Output the (x, y) coordinate of the center of the cell containing the given text.  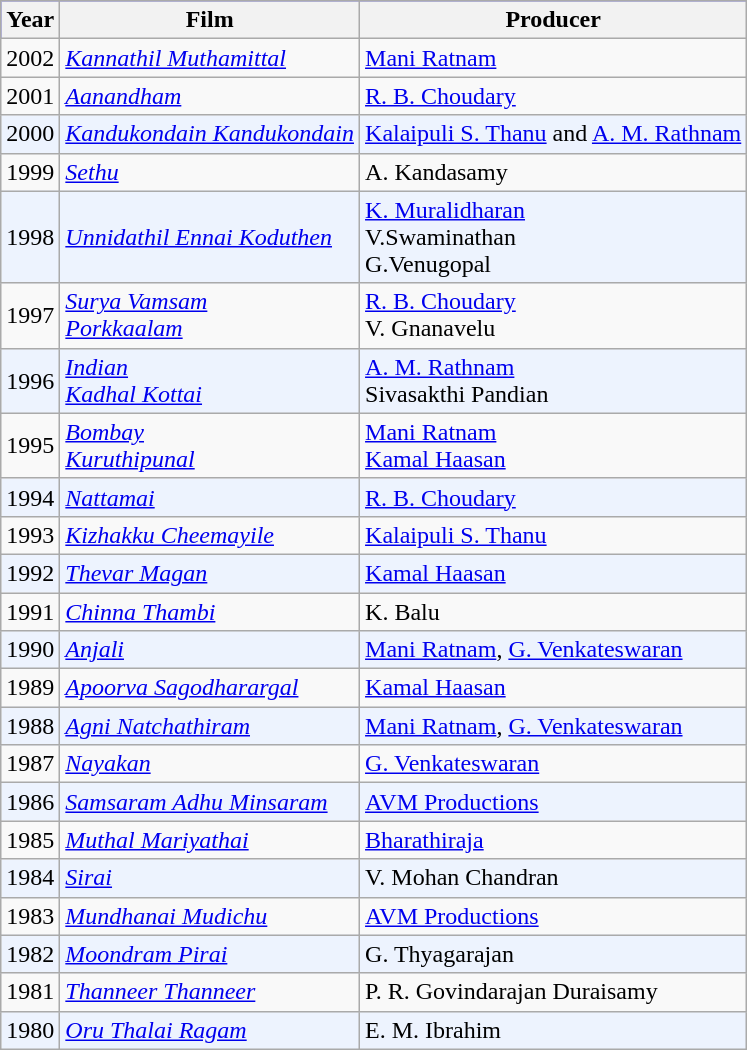
IndianKadhal Kottai (210, 380)
1990 (30, 650)
2001 (30, 96)
2000 (30, 134)
Sethu (210, 172)
Nattamai (210, 497)
1994 (30, 497)
Chinna Thambi (210, 611)
Surya VamsamPorkkaalam (210, 316)
1986 (30, 802)
1996 (30, 380)
1991 (30, 611)
Aanandham (210, 96)
G. Venkateswaran (554, 764)
Mundhanai Mudichu (210, 916)
Moondram Pirai (210, 954)
1985 (30, 840)
Film (210, 20)
1989 (30, 688)
K. Balu (554, 611)
1982 (30, 954)
E. M. Ibrahim (554, 1030)
1984 (30, 878)
Oru Thalai Ragam (210, 1030)
Bharathiraja (554, 840)
2002 (30, 58)
Apoorva Sagodharargal (210, 688)
1988 (30, 726)
Kalaipuli S. Thanu (554, 535)
1993 (30, 535)
Mani Ratnam (554, 58)
1983 (30, 916)
Producer (554, 20)
Unnidathil Ennai Koduthen (210, 237)
Samsaram Adhu Minsaram (210, 802)
BombayKuruthipunal (210, 446)
1997 (30, 316)
1999 (30, 172)
G. Thyagarajan (554, 954)
Kannathil Muthamittal (210, 58)
Nayakan (210, 764)
Thevar Magan (210, 573)
1992 (30, 573)
Sirai (210, 878)
1981 (30, 992)
P. R. Govindarajan Duraisamy (554, 992)
Anjali (210, 650)
1980 (30, 1030)
Kizhakku Cheemayile (210, 535)
K. MuralidharanV.SwaminathanG.Venugopal (554, 237)
R. B. ChoudaryV. Gnanavelu (554, 316)
Mani RatnamKamal Haasan (554, 446)
A. Kandasamy (554, 172)
V. Mohan Chandran (554, 878)
Year (30, 20)
1987 (30, 764)
1998 (30, 237)
Kandukondain Kandukondain (210, 134)
Kalaipuli S. Thanu and A. M. Rathnam (554, 134)
Thanneer Thanneer (210, 992)
Muthal Mariyathai (210, 840)
A. M. RathnamSivasakthi Pandian (554, 380)
Agni Natchathiram (210, 726)
1995 (30, 446)
